Provide the [X, Y] coordinate of the cell's center where the given text is located.  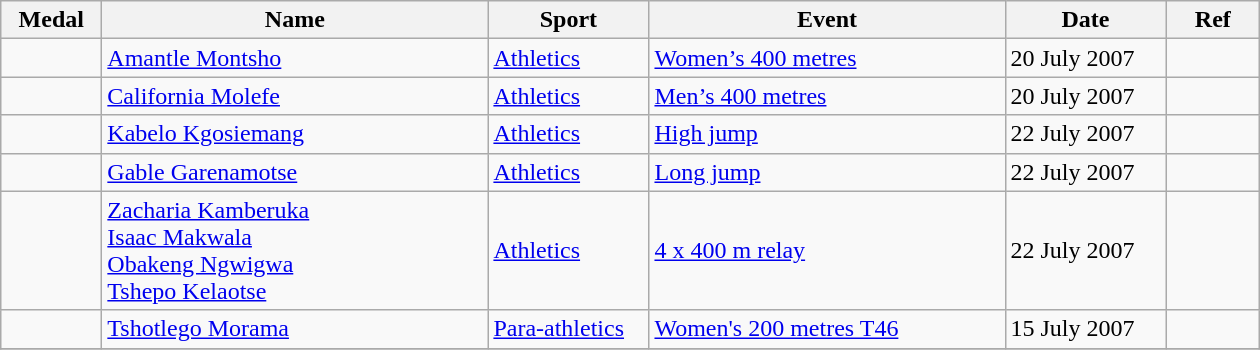
Name [295, 20]
Kabelo Kgosiemang [295, 134]
Amantle Montsho [295, 58]
Event [827, 20]
Date [1086, 20]
Ref [1213, 20]
4 x 400 m relay [827, 250]
Women’s 400 metres [827, 58]
California Molefe [295, 96]
Para-athletics [568, 329]
Men’s 400 metres [827, 96]
Women's 200 metres T46 [827, 329]
Gable Garenamotse [295, 172]
Medal [52, 20]
High jump [827, 134]
Zacharia KamberukaIsaac MakwalaObakeng NgwigwaTshepo Kelaotse [295, 250]
Sport [568, 20]
Tshotlego Morama [295, 329]
Long jump [827, 172]
15 July 2007 [1086, 329]
